Scan for the cell matching the given text and deliver its [x, y] coordinate at center. 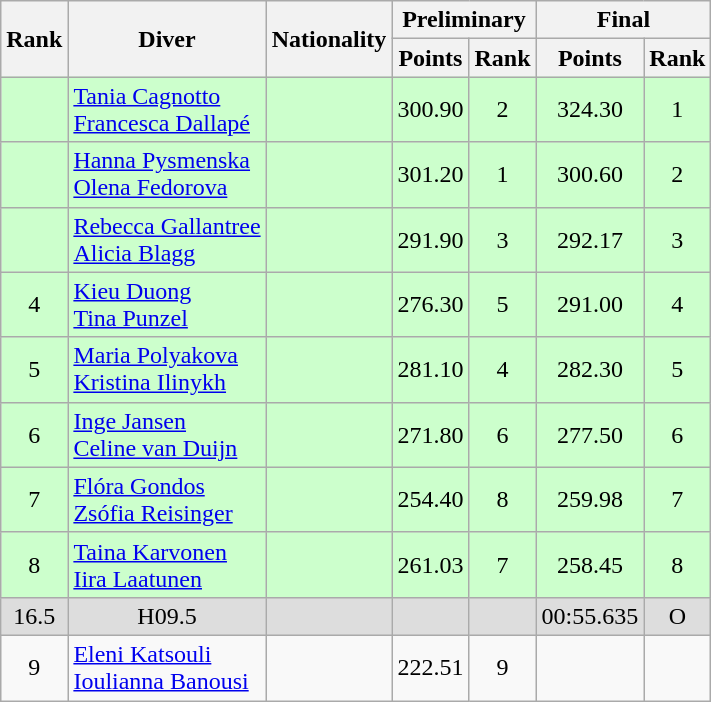
254.40 [430, 500]
16.5 [34, 616]
Maria PolyakovaKristina Ilinykh [167, 370]
276.30 [430, 304]
Diver [167, 39]
291.00 [590, 304]
277.50 [590, 434]
Final [624, 20]
282.30 [590, 370]
258.45 [590, 564]
Hanna PysmenskaOlena Fedorova [167, 174]
292.17 [590, 240]
291.90 [430, 240]
Taina KarvonenIira Laatunen [167, 564]
Tania CagnottoFrancesca Dallapé [167, 110]
00:55.635 [590, 616]
271.80 [430, 434]
Rebecca GallantreeAlicia Blagg [167, 240]
261.03 [430, 564]
259.98 [590, 500]
281.10 [430, 370]
Inge JansenCeline van Duijn [167, 434]
300.60 [590, 174]
222.51 [430, 668]
O [678, 616]
300.90 [430, 110]
H09.5 [167, 616]
Flóra GondosZsófia Reisinger [167, 500]
Eleni KatsouliIoulianna Banousi [167, 668]
324.30 [590, 110]
301.20 [430, 174]
Preliminary [464, 20]
Nationality [329, 39]
Kieu DuongTina Punzel [167, 304]
